Provide the (X, Y) coordinate of the cell's center where the given text is located.  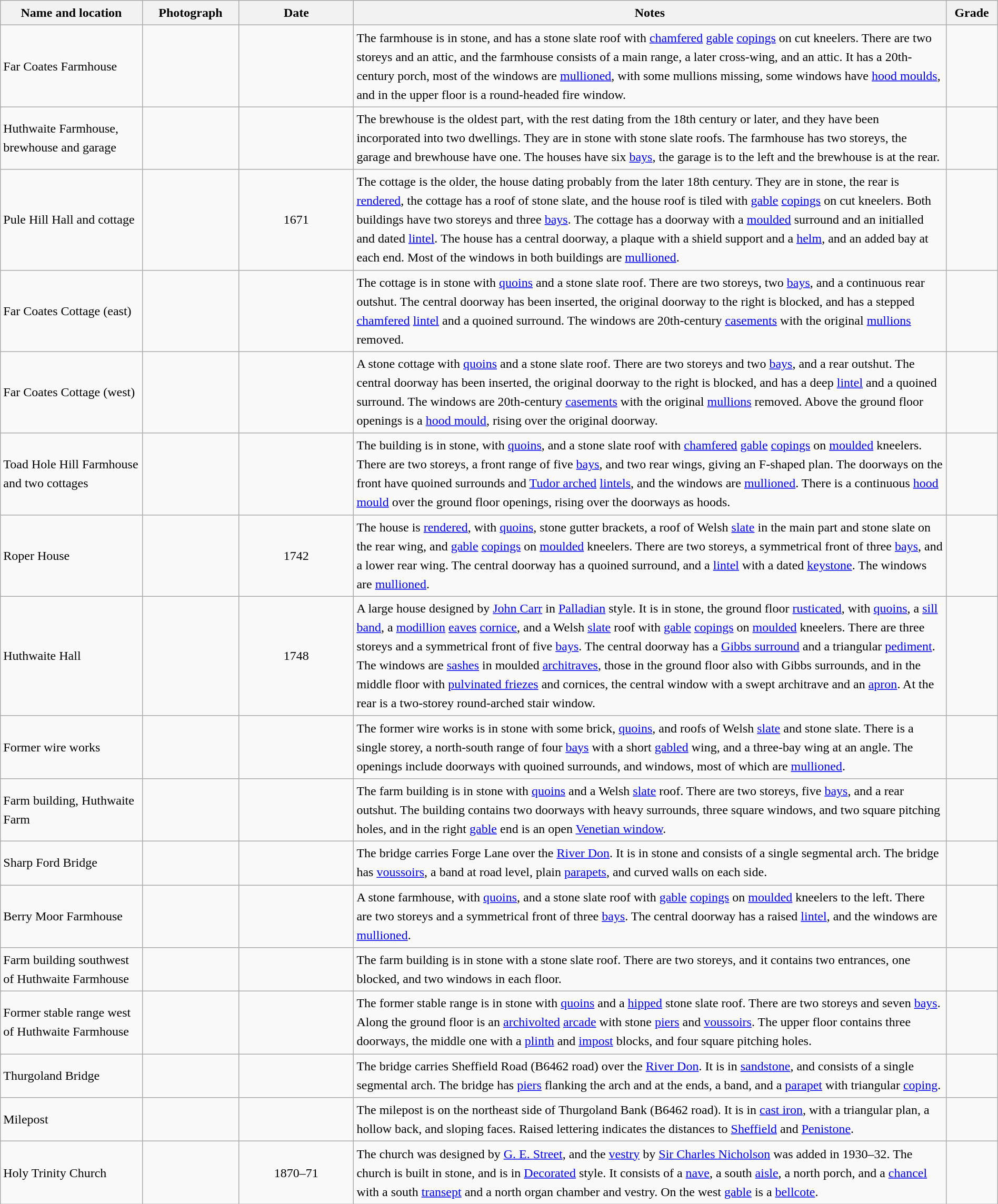
1870–71 (296, 1172)
Photograph (191, 13)
1742 (296, 556)
Milepost (72, 1120)
Roper House (72, 556)
Holy Trinity Church (72, 1172)
Berry Moor Farmhouse (72, 917)
Pule Hill Hall and cottage (72, 220)
Far Coates Cottage (east) (72, 310)
Former stable range west of Huthwaite Farmhouse (72, 1023)
Farm building, Huthwaite Farm (72, 809)
Toad Hole Hill Farmhouse and two cottages (72, 474)
Thurgoland Bridge (72, 1076)
Notes (650, 13)
1748 (296, 656)
Name and location (72, 13)
Grade (972, 13)
Huthwaite Farmhouse, brewhouse and garage (72, 138)
Far Coates Farmhouse (72, 66)
Date (296, 13)
Farm building southwest of Huthwaite Farmhouse (72, 969)
Huthwaite Hall (72, 656)
Far Coates Cottage (west) (72, 393)
Former wire works (72, 747)
Sharp Ford Bridge (72, 863)
1671 (296, 220)
